Pinpoint the cell where the given text exists, returning its [x, y] midpoint coordinate. 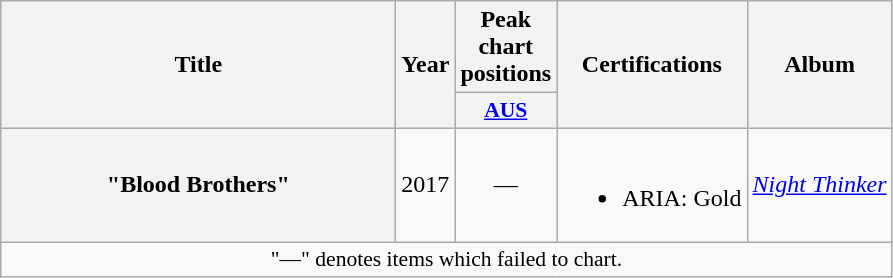
AUS [506, 111]
Night Thinker [820, 184]
ARIA: Gold [652, 184]
Title [198, 65]
Peak chart positions [506, 47]
Year [426, 65]
— [506, 184]
"Blood Brothers" [198, 184]
Certifications [652, 65]
Album [820, 65]
"—" denotes items which failed to chart. [446, 260]
2017 [426, 184]
